Detect which cell encompasses the target text, then output its (X, Y) center coordinate. 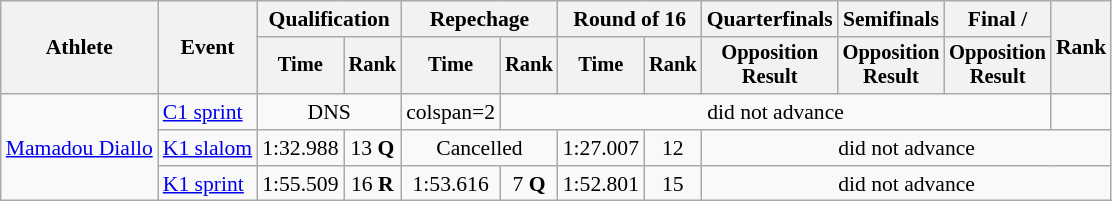
colspan=2 (450, 112)
12 (673, 148)
Repechage (480, 19)
C1 sprint (208, 112)
13 Q (373, 148)
Quarterfinals (770, 19)
Final / (998, 19)
K1 slalom (208, 148)
Round of 16 (630, 19)
1:27.007 (601, 148)
Event (208, 48)
Semifinals (892, 19)
Qualification (329, 19)
Mamadou Diallo (80, 148)
1:32.988 (300, 148)
Athlete (80, 48)
DNS (329, 112)
Cancelled (480, 148)
